Search for the cell housing the specified text and yield its [X, Y] center coordinate. 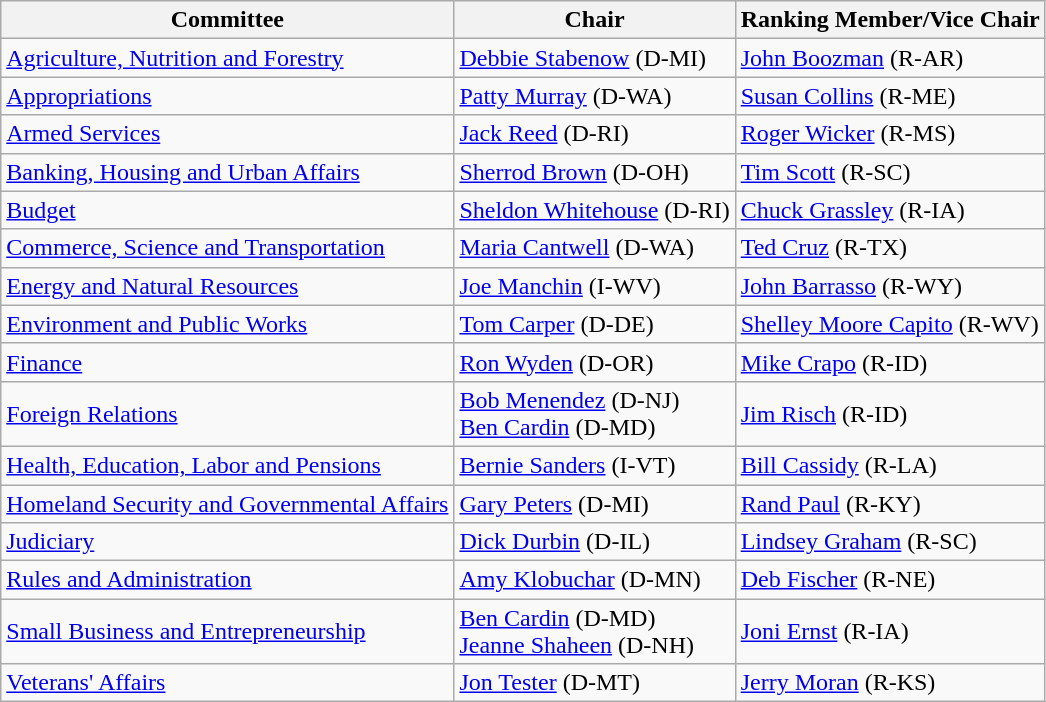
Budget [228, 210]
Rules and Administration [228, 580]
Shelley Moore Capito (R-WV) [890, 324]
Bob Menendez (D-NJ) Ben Cardin (D-MD) [594, 414]
Armed Services [228, 134]
Sherrod Brown (D-OH) [594, 172]
Tom Carper (D-DE) [594, 324]
Small Business and Entrepreneurship [228, 632]
Jack Reed (D-RI) [594, 134]
Health, Education, Labor and Pensions [228, 465]
John Boozman (R-AR) [890, 58]
Joni Ernst (R-IA) [890, 632]
Judiciary [228, 542]
Patty Murray (D-WA) [594, 96]
Gary Peters (D-MI) [594, 503]
Sheldon Whitehouse (D-RI) [594, 210]
Ted Cruz (R-TX) [890, 248]
Banking, Housing and Urban Affairs [228, 172]
Lindsey Graham (R-SC) [890, 542]
Mike Crapo (R-ID) [890, 362]
Deb Fischer (R-NE) [890, 580]
Agriculture, Nutrition and Forestry [228, 58]
Debbie Stabenow (D-MI) [594, 58]
Foreign Relations [228, 414]
Maria Cantwell (D-WA) [594, 248]
Chuck Grassley (R-IA) [890, 210]
Chair [594, 20]
Energy and Natural Resources [228, 286]
Ben Cardin (D-MD) Jeanne Shaheen (D-NH) [594, 632]
Bill Cassidy (R-LA) [890, 465]
Dick Durbin (D-IL) [594, 542]
Jim Risch (R-ID) [890, 414]
Bernie Sanders (I-VT) [594, 465]
Environment and Public Works [228, 324]
Susan Collins (R-ME) [890, 96]
Tim Scott (R-SC) [890, 172]
Jerry Moran (R-KS) [890, 683]
Ranking Member/Vice Chair [890, 20]
Finance [228, 362]
Jon Tester (D-MT) [594, 683]
John Barrasso (R-WY) [890, 286]
Veterans' Affairs [228, 683]
Amy Klobuchar (D-MN) [594, 580]
Joe Manchin (I-WV) [594, 286]
Committee [228, 20]
Rand Paul (R-KY) [890, 503]
Commerce, Science and Transportation [228, 248]
Appropriations [228, 96]
Ron Wyden (D-OR) [594, 362]
Roger Wicker (R-MS) [890, 134]
Homeland Security and Governmental Affairs [228, 503]
